Detect which cell encompasses the target text, then output its (x, y) center coordinate. 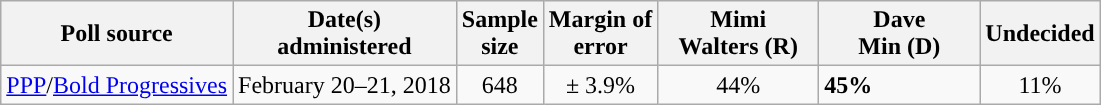
MimiWalters (R) (738, 34)
Margin oferror (600, 34)
11% (1040, 85)
45% (900, 85)
Date(s)administered (345, 34)
Poll source (117, 34)
Undecided (1040, 34)
DaveMin (D) (900, 34)
648 (500, 85)
PPP/Bold Progressives (117, 85)
44% (738, 85)
± 3.9% (600, 85)
February 20–21, 2018 (345, 85)
Samplesize (500, 34)
